Locate the cell with the specified text and output its [X, Y] center coordinate. 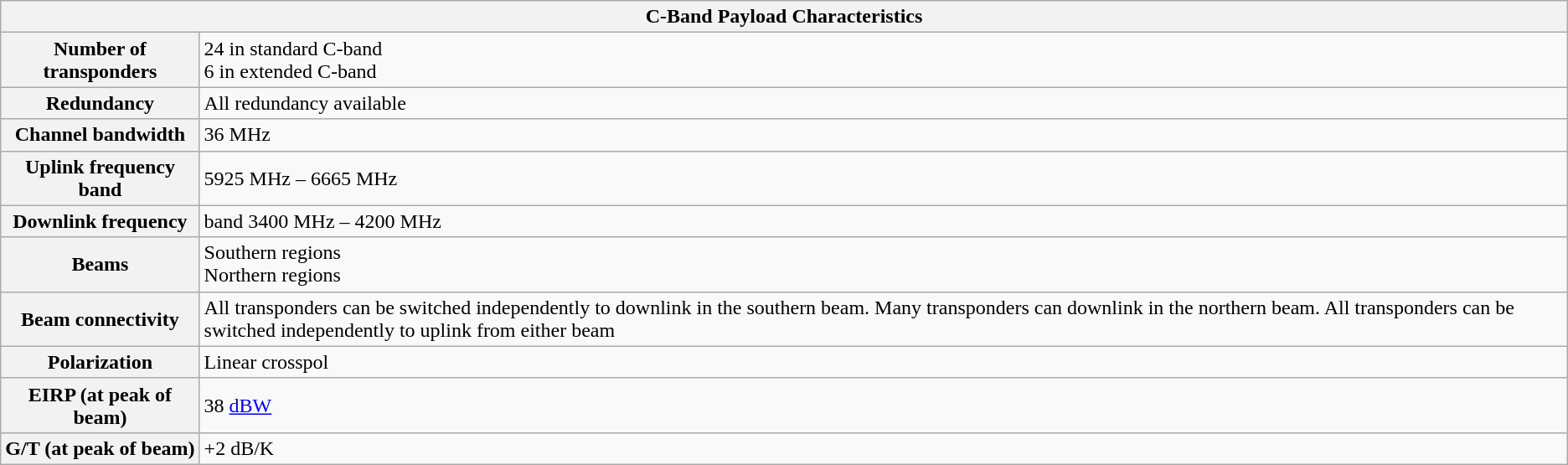
band 3400 MHz – 4200 MHz [883, 221]
EIRP (at peak of beam) [101, 406]
Channel bandwidth [101, 135]
Southern regionsNorthern regions [883, 265]
Uplink frequency band [101, 178]
36 MHz [883, 135]
Beam connectivity [101, 318]
Beams [101, 265]
G/T (at peak of beam) [101, 448]
All redundancy available [883, 103]
38 dBW [883, 406]
Downlink frequency [101, 221]
5925 MHz – 6665 MHz [883, 178]
Polarization [101, 362]
Number of transponders [101, 60]
+2 dB/K [883, 448]
Linear crosspol [883, 362]
Redundancy [101, 103]
24 in standard C-band6 in extended C-band [883, 60]
C-Band Payload Characteristics [784, 17]
